For the text-containing cell, return its midpoint in (x, y) coordinate format. 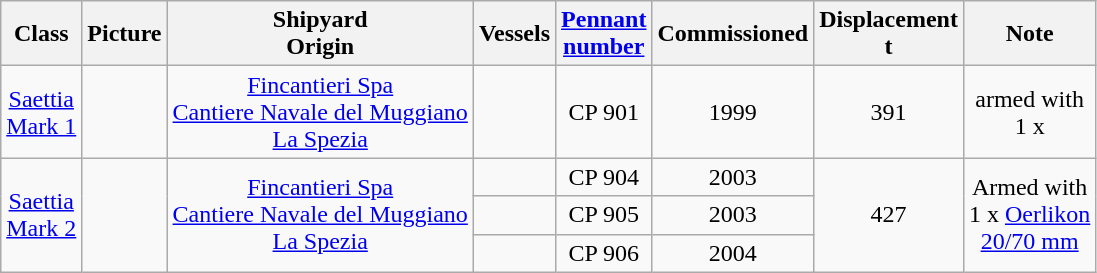
Note (1029, 34)
391 (889, 112)
CP 901 (604, 112)
CP 905 (604, 215)
armed with1 x (1029, 112)
Displacementt (889, 34)
SaettiaMark 2 (42, 215)
SaettiaMark 1 (42, 112)
Vessels (514, 34)
Armed with1 x Oerlikon20/70 mm (1029, 215)
1999 (733, 112)
CP 904 (604, 177)
Pennantnumber (604, 34)
2004 (733, 253)
CP 906 (604, 253)
Class (42, 34)
Commissioned (733, 34)
427 (889, 215)
ShipyardOrigin (320, 34)
Picture (124, 34)
